Pinpoint the cell where the given text exists, returning its [x, y] midpoint coordinate. 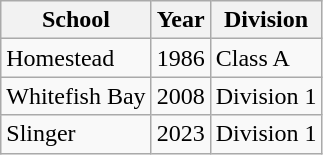
School [76, 20]
Division [266, 20]
2023 [180, 134]
Whitefish Bay [76, 96]
2008 [180, 96]
1986 [180, 58]
Year [180, 20]
Homestead [76, 58]
Class A [266, 58]
Slinger [76, 134]
